Search for the cell housing the specified text and yield its [x, y] center coordinate. 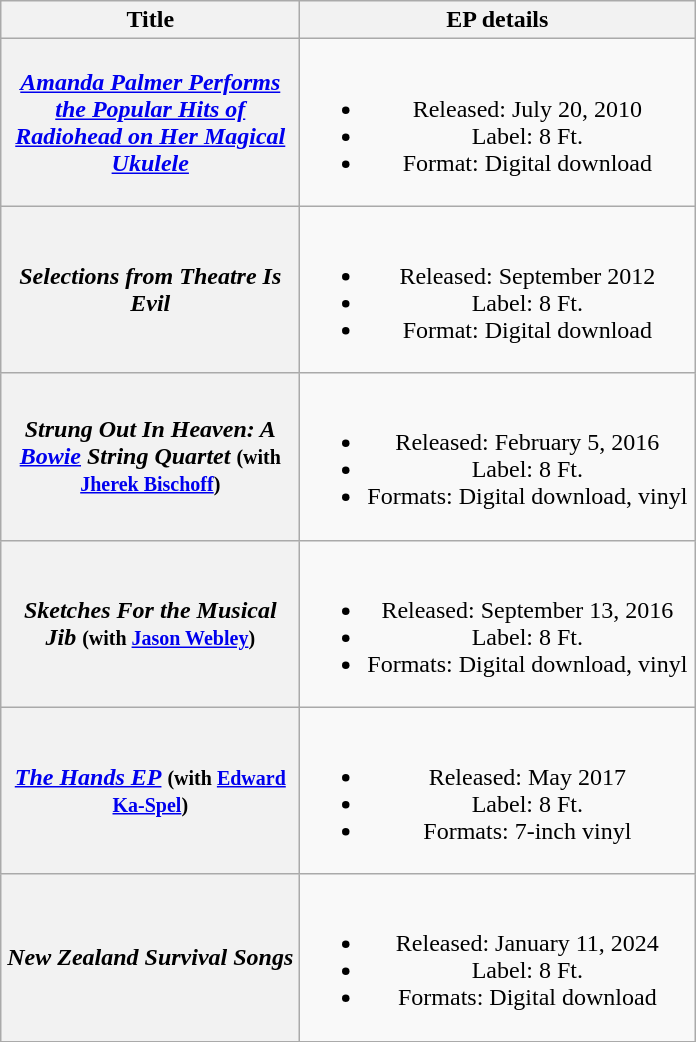
Selections from Theatre Is Evil [150, 290]
EP details [498, 20]
Released: July 20, 2010Label: 8 Ft.Format: Digital download [498, 122]
Title [150, 20]
Released: September 13, 2016Label: 8 Ft.Formats: Digital download, vinyl [498, 624]
Released: September 2012Label: 8 Ft.Format: Digital download [498, 290]
Strung Out In Heaven: A Bowie String Quartet (with Jherek Bischoff) [150, 456]
Released: January 11, 2024Label: 8 Ft.Formats: Digital download [498, 958]
New Zealand Survival Songs [150, 958]
Sketches For the Musical Jib (with Jason Webley) [150, 624]
Amanda Palmer Performs the Popular Hits of Radiohead on Her Magical Ukulele [150, 122]
The Hands EP (with Edward Ka-Spel) [150, 790]
Released: February 5, 2016Label: 8 Ft.Formats: Digital download, vinyl [498, 456]
Released: May 2017Label: 8 Ft.Formats: 7-inch vinyl [498, 790]
